Capture the cell that displays the provided text and extract its (x, y) central coordinate. 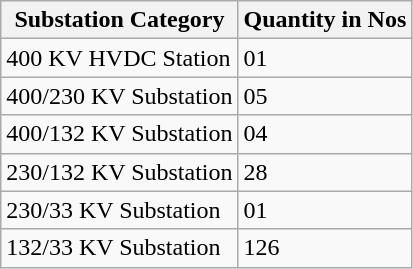
400/132 KV Substation (120, 134)
400 KV HVDC Station (120, 58)
05 (325, 96)
400/230 KV Substation (120, 96)
230/132 KV Substation (120, 172)
Substation Category (120, 20)
126 (325, 248)
230/33 KV Substation (120, 210)
04 (325, 134)
28 (325, 172)
132/33 KV Substation (120, 248)
Quantity in Nos (325, 20)
